From the cell containing the given text, extract its center point as [X, Y] coordinate. 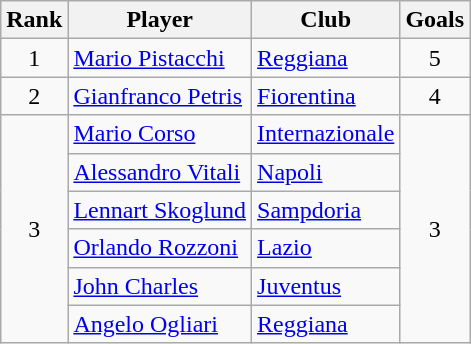
Juventus [326, 286]
4 [435, 96]
Lennart Skoglund [160, 210]
Lazio [326, 248]
Player [160, 20]
Club [326, 20]
Orlando Rozzoni [160, 248]
Internazionale [326, 134]
Napoli [326, 172]
Rank [34, 20]
Sampdoria [326, 210]
5 [435, 58]
1 [34, 58]
Mario Pistacchi [160, 58]
Angelo Ogliari [160, 324]
John Charles [160, 286]
Mario Corso [160, 134]
Gianfranco Petris [160, 96]
Goals [435, 20]
Alessandro Vitali [160, 172]
2 [34, 96]
Fiorentina [326, 96]
